Pinpoint the cell where the given text exists, returning its (x, y) midpoint coordinate. 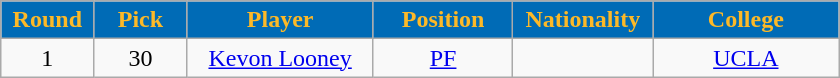
Player (280, 20)
1 (48, 58)
UCLA (746, 58)
PF (443, 58)
Round (48, 20)
Kevon Looney (280, 58)
Pick (140, 20)
College (746, 20)
Position (443, 20)
30 (140, 58)
Nationality (583, 20)
